Return the [x, y] coordinate for the center point of the cell that contains the specified text.  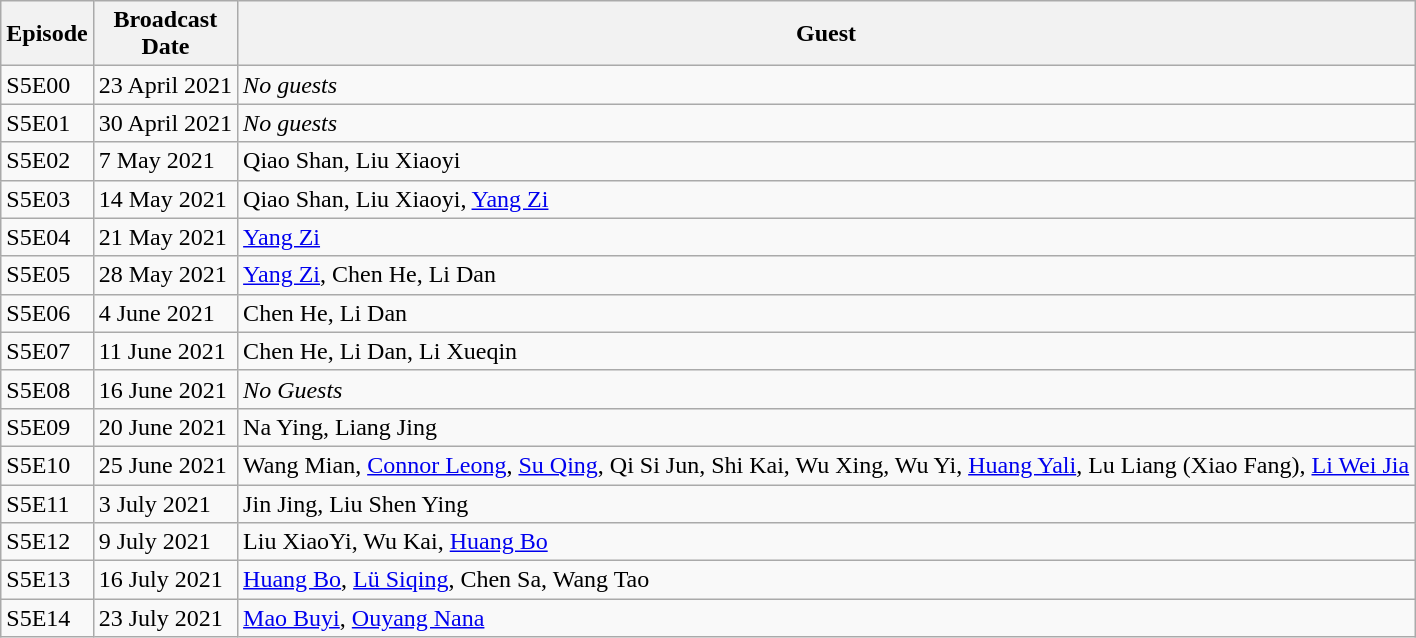
Qiao Shan, Liu Xiaoyi [826, 161]
S5E10 [47, 465]
Chen He, Li Dan [826, 313]
30 April 2021 [165, 123]
28 May 2021 [165, 275]
Na Ying, Liang Jing [826, 427]
7 May 2021 [165, 161]
11 June 2021 [165, 351]
S5E06 [47, 313]
S5E08 [47, 389]
S5E12 [47, 542]
Jin Jing, Liu Shen Ying [826, 503]
Chen He, Li Dan, Li Xueqin [826, 351]
23 July 2021 [165, 618]
14 May 2021 [165, 199]
20 June 2021 [165, 427]
S5E11 [47, 503]
S5E01 [47, 123]
Yang Zi [826, 237]
Mao Buyi, Ouyang Nana [826, 618]
Yang Zi, Chen He, Li Dan [826, 275]
S5E04 [47, 237]
Episode [47, 34]
25 June 2021 [165, 465]
S5E02 [47, 161]
S5E09 [47, 427]
S5E03 [47, 199]
Wang Mian, Connor Leong, Su Qing, Qi Si Jun, Shi Kai, Wu Xing, Wu Yi, Huang Yali, Lu Liang (Xiao Fang), Li Wei Jia [826, 465]
No Guests [826, 389]
9 July 2021 [165, 542]
16 July 2021 [165, 580]
4 June 2021 [165, 313]
S5E07 [47, 351]
S5E00 [47, 85]
21 May 2021 [165, 237]
23 April 2021 [165, 85]
S5E14 [47, 618]
3 July 2021 [165, 503]
BroadcastDate [165, 34]
S5E13 [47, 580]
Huang Bo, Lü Siqing, Chen Sa, Wang Tao [826, 580]
S5E05 [47, 275]
16 June 2021 [165, 389]
Liu XiaoYi, Wu Kai, Huang Bo [826, 542]
Qiao Shan, Liu Xiaoyi, Yang Zi [826, 199]
Guest [826, 34]
